Locate the cell with the specified text and output its (X, Y) center coordinate. 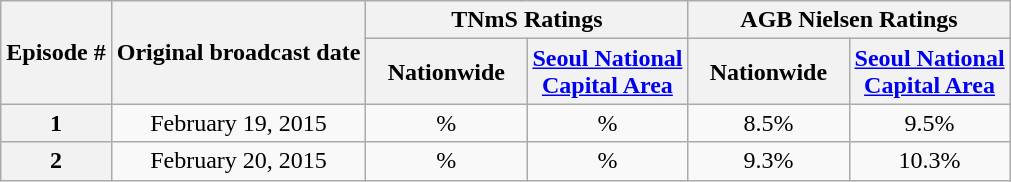
2 (56, 161)
1 (56, 123)
TNmS Ratings (527, 20)
10.3% (930, 161)
8.5% (768, 123)
February 20, 2015 (238, 161)
Episode # (56, 52)
9.5% (930, 123)
9.3% (768, 161)
February 19, 2015 (238, 123)
Original broadcast date (238, 52)
AGB Nielsen Ratings (849, 20)
